Search for the cell housing the specified text and yield its (X, Y) center coordinate. 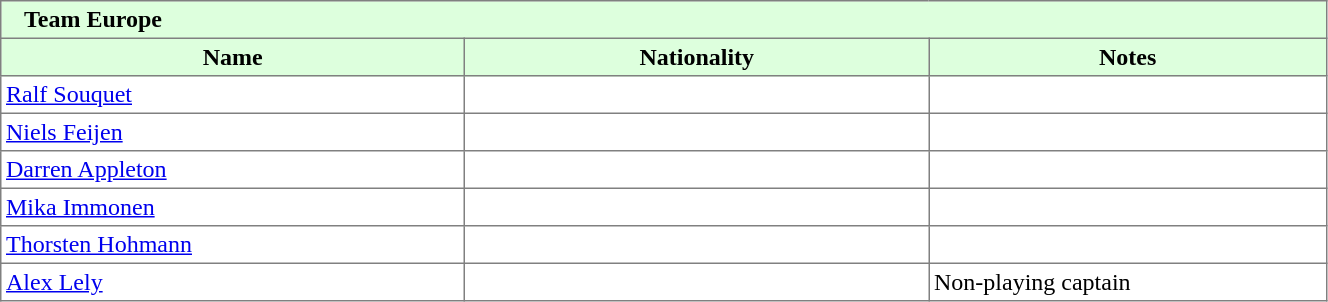
Mika Immonen (233, 207)
Team Europe (664, 20)
Alex Lely (233, 282)
Ralf Souquet (233, 95)
Darren Appleton (233, 170)
Notes (1128, 57)
Non-playing captain (1128, 282)
Niels Feijen (233, 132)
Nationality (697, 57)
Name (233, 57)
Thorsten Hohmann (233, 245)
